Find where the given text appears and provide that cell's center as (X, Y) coordinate. 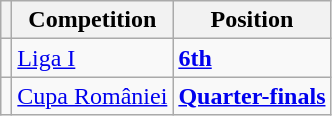
6th (252, 58)
Cupa României (92, 96)
Competition (92, 20)
Position (252, 20)
Liga I (92, 58)
Quarter-finals (252, 96)
